Scan for the cell matching the given text and deliver its [X, Y] coordinate at center. 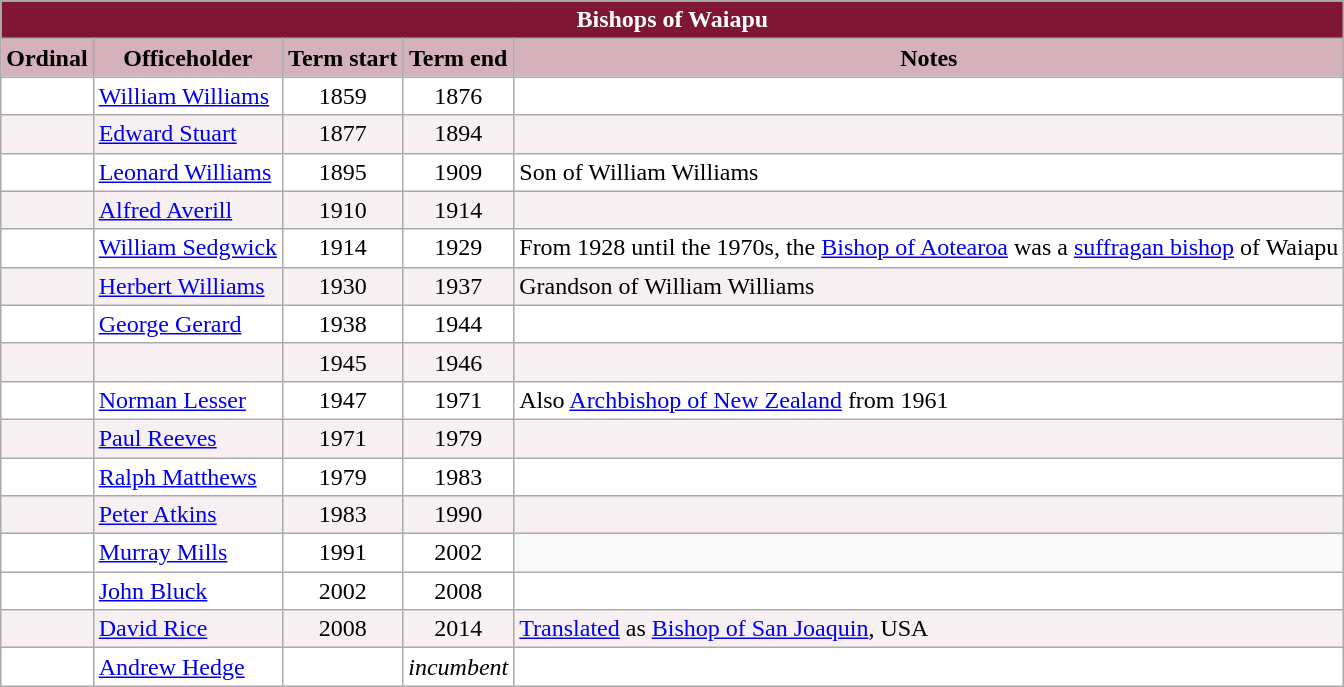
1946 [458, 362]
1991 [343, 553]
Norman Lesser [188, 400]
Notes [929, 58]
1937 [458, 286]
Andrew Hedge [188, 667]
Translated as Bishop of San Joaquin, USA [929, 629]
1910 [343, 210]
1929 [458, 248]
William Williams [188, 96]
1944 [458, 324]
Also Archbishop of New Zealand from 1961 [929, 400]
William Sedgwick [188, 248]
Edward Stuart [188, 134]
Term start [343, 58]
Murray Mills [188, 553]
Grandson of William Williams [929, 286]
Peter Atkins [188, 515]
1877 [343, 134]
1876 [458, 96]
Ordinal [47, 58]
Herbert Williams [188, 286]
1947 [343, 400]
John Bluck [188, 591]
Son of William Williams [929, 172]
George Gerard [188, 324]
Officeholder [188, 58]
incumbent [458, 667]
1990 [458, 515]
Alfred Averill [188, 210]
Leonard Williams [188, 172]
From 1928 until the 1970s, the Bishop of Aotearoa was a suffragan bishop of Waiapu [929, 248]
1938 [343, 324]
1909 [458, 172]
1895 [343, 172]
1930 [343, 286]
2014 [458, 629]
1859 [343, 96]
1945 [343, 362]
Ralph Matthews [188, 477]
1894 [458, 134]
Term end [458, 58]
David Rice [188, 629]
Bishops of Waiapu [672, 20]
Paul Reeves [188, 438]
